Find where the given text appears and provide that cell's center as [x, y] coordinate. 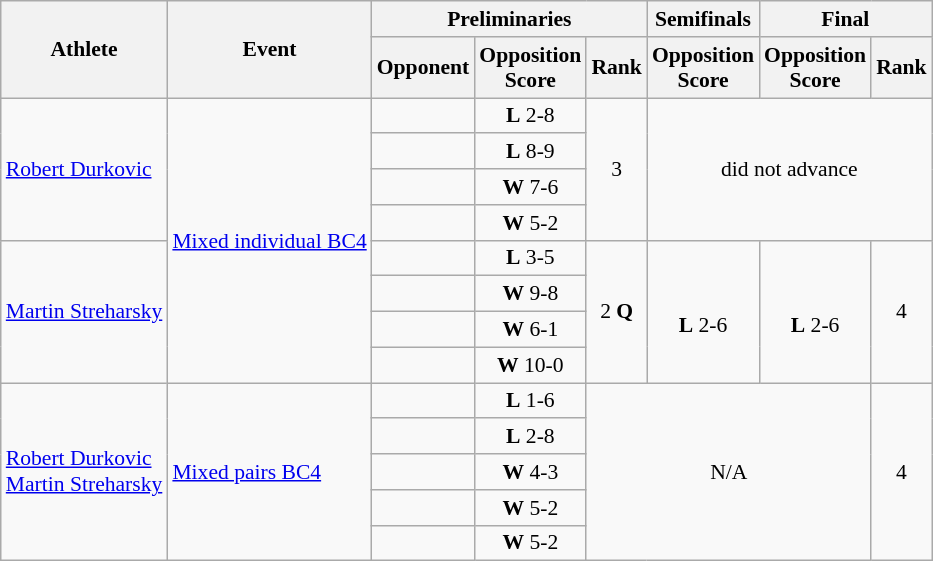
L 8-9 [530, 152]
Robert Durkovic Martin Streharsky [84, 472]
N/A [728, 472]
Event [269, 50]
3 [616, 169]
Mixed individual BC4 [269, 240]
W 4-3 [530, 472]
W 6-1 [530, 330]
Preliminaries [510, 19]
Martin Streharsky [84, 311]
Final [846, 19]
W 7-6 [530, 187]
2 Q [616, 311]
W 9-8 [530, 294]
Mixed pairs BC4 [269, 472]
W 10-0 [530, 365]
Semifinals [703, 19]
L 3-5 [530, 258]
Robert Durkovic [84, 169]
Athlete [84, 50]
L 1-6 [530, 401]
did not advance [790, 169]
Opponent [424, 68]
